For the text-containing cell, return its midpoint in (X, Y) coordinate format. 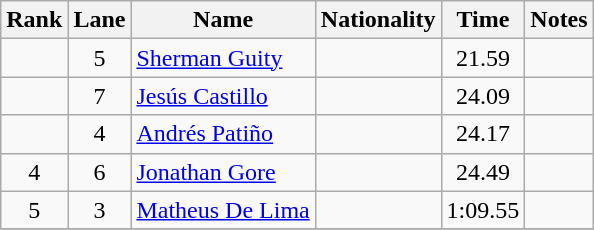
Sherman Guity (223, 58)
Nationality (378, 20)
Matheus De Lima (223, 210)
Jesús Castillo (223, 96)
24.09 (483, 96)
24.17 (483, 134)
Andrés Patiño (223, 134)
1:09.55 (483, 210)
6 (100, 172)
21.59 (483, 58)
Time (483, 20)
Lane (100, 20)
Notes (559, 20)
Jonathan Gore (223, 172)
Name (223, 20)
24.49 (483, 172)
7 (100, 96)
3 (100, 210)
Rank (34, 20)
